Search for the cell housing the specified text and yield its [x, y] center coordinate. 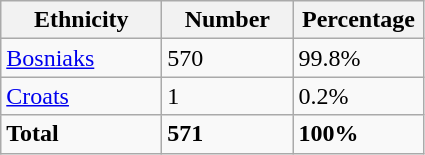
Total [82, 134]
Croats [82, 96]
100% [358, 134]
Ethnicity [82, 20]
Number [228, 20]
Bosniaks [82, 58]
99.8% [358, 58]
570 [228, 58]
Percentage [358, 20]
571 [228, 134]
0.2% [358, 96]
1 [228, 96]
